Output the [x, y] coordinate of the center of the cell containing the given text.  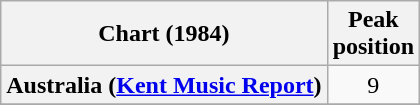
Chart (1984) [164, 34]
Australia (Kent Music Report) [164, 85]
Peakposition [373, 34]
9 [373, 85]
